Extract the [x, y] coordinate from the center of the cell holding the provided text.  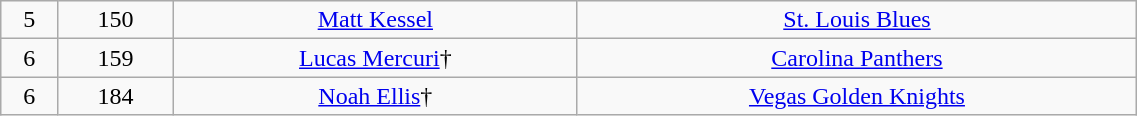
Noah Ellis† [376, 96]
Carolina Panthers [857, 58]
Vegas Golden Knights [857, 96]
St. Louis Blues [857, 20]
150 [116, 20]
184 [116, 96]
5 [30, 20]
159 [116, 58]
Lucas Mercuri† [376, 58]
Matt Kessel [376, 20]
